For the text-containing cell, return its midpoint in (X, Y) coordinate format. 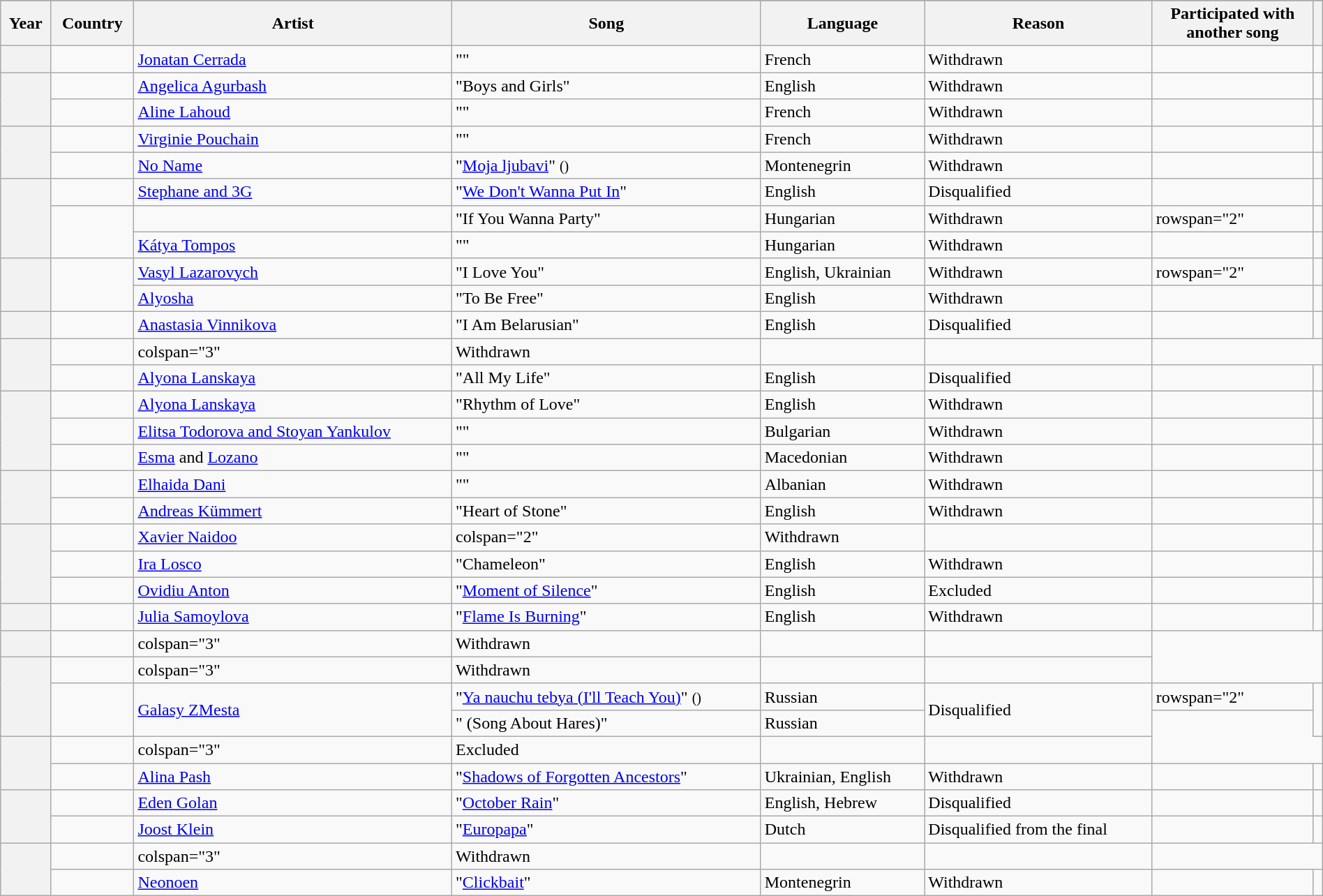
Artist (293, 24)
Xavier Naidoo (293, 537)
Galasy ZMesta (293, 710)
Joost Klein (293, 830)
"Europapa" (606, 830)
Jonatan Cerrada (293, 59)
"Ya nauchu tebya (I'll Teach You)" () (606, 696)
Year (26, 24)
Alina Pash (293, 777)
"Boys and Girls" (606, 86)
English, Ukrainian (843, 271)
"Shadows of Forgotten Ancestors" (606, 777)
"October Rain" (606, 803)
Kátya Tompos (293, 245)
Alyosha (293, 298)
English, Hebrew (843, 803)
Song (606, 24)
Reason (1038, 24)
Elhaida Dani (293, 484)
Ira Losco (293, 564)
Anastasia Vinnikova (293, 324)
Bulgarian (843, 431)
Elitsa Todorova and Stoyan Yankulov (293, 431)
"We Don't Wanna Put In" (606, 192)
"Moja ljubavi" () (606, 165)
Andreas Kümmert (293, 511)
Julia Samoylova (293, 617)
"Flame Is Burning" (606, 617)
"To Be Free" (606, 298)
Macedonian (843, 458)
Participated withanother song (1232, 24)
Neonoen (293, 883)
"I Am Belarusian" (606, 324)
"I Love You" (606, 271)
Virginie Pouchain (293, 139)
"Moment of Silence" (606, 590)
colspan="2" (606, 537)
"If You Wanna Party" (606, 218)
Eden Golan (293, 803)
Ovidiu Anton (293, 590)
"Rhythm of Love" (606, 405)
Vasyl Lazarovych (293, 271)
Angelica Agurbash (293, 86)
Ukrainian, English (843, 777)
Albanian (843, 484)
" (Song About Hares)" (606, 723)
Aline Lahoud (293, 112)
"Chameleon" (606, 564)
"Clickbait" (606, 883)
Country (92, 24)
Esma and Lozano (293, 458)
Stephane and 3G (293, 192)
No Name (293, 165)
Disqualified from the final (1038, 830)
Dutch (843, 830)
Language (843, 24)
"Heart of Stone" (606, 511)
"All My Life" (606, 378)
